Locate the cell with the specified text and output its [X, Y] center coordinate. 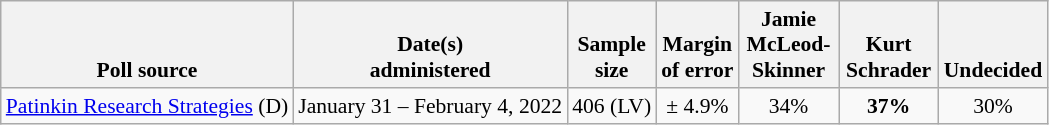
406 (LV) [612, 106]
37% [889, 106]
Poll source [147, 44]
Patinkin Research Strategies (D) [147, 106]
JamieMcLeod-Skinner [788, 44]
Date(s)administered [430, 44]
30% [993, 106]
34% [788, 106]
KurtSchrader [889, 44]
Undecided [993, 44]
Marginof error [697, 44]
± 4.9% [697, 106]
January 31 – February 4, 2022 [430, 106]
Samplesize [612, 44]
